Determine the [X, Y] coordinate at the center of the cell enclosing the given text.  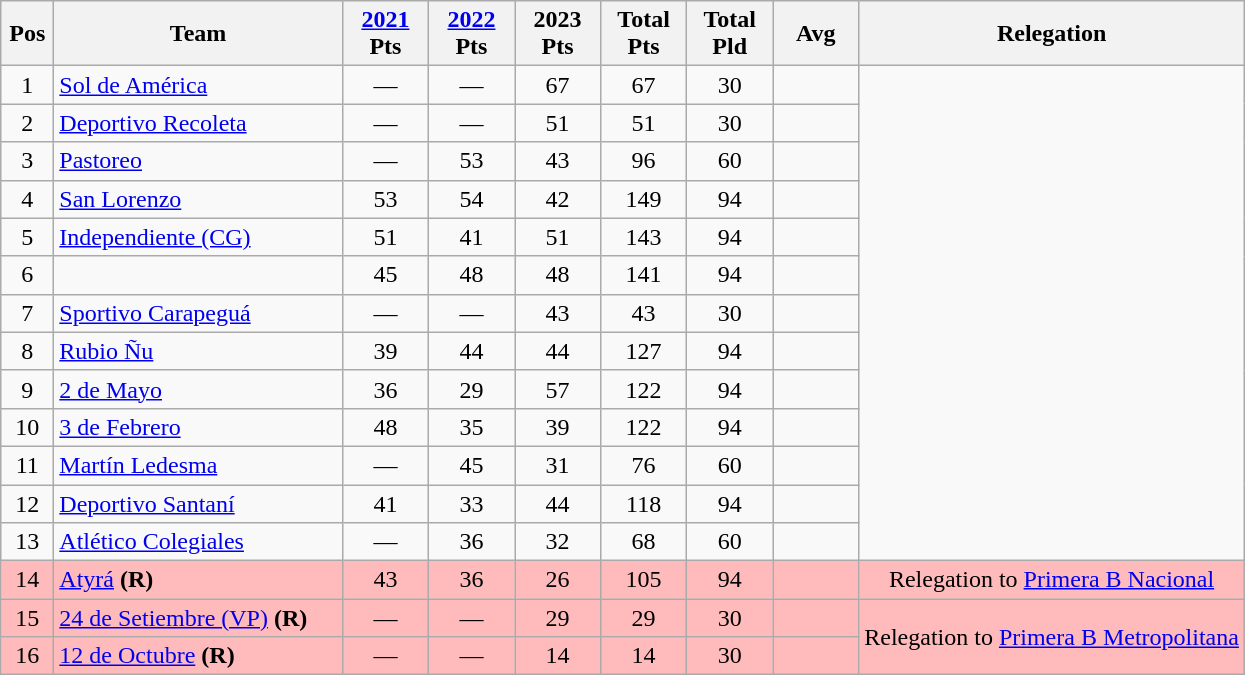
149 [644, 199]
San Lorenzo [198, 199]
9 [28, 389]
76 [644, 465]
7 [28, 313]
8 [28, 351]
6 [28, 275]
10 [28, 427]
96 [644, 161]
105 [644, 580]
2022Pts [471, 34]
Avg [816, 34]
143 [644, 237]
4 [28, 199]
Relegation to Primera B Nacional [1052, 580]
Team [198, 34]
127 [644, 351]
Sportivo Carapeguá [198, 313]
141 [644, 275]
16 [28, 656]
2023Pts [557, 34]
Atyrá (R) [198, 580]
Pos [28, 34]
31 [557, 465]
12 de Octubre (R) [198, 656]
Deportivo Recoleta [198, 123]
2021Pts [385, 34]
Relegation to Primera B Metropolitana [1052, 637]
11 [28, 465]
35 [471, 427]
Atlético Colegiales [198, 542]
Deportivo Santaní [198, 503]
Rubio Ñu [198, 351]
Sol de América [198, 85]
Relegation [1052, 34]
TotalPld [730, 34]
68 [644, 542]
12 [28, 503]
33 [471, 503]
5 [28, 237]
42 [557, 199]
32 [557, 542]
3 de Febrero [198, 427]
TotalPts [644, 34]
15 [28, 618]
Martín Ledesma [198, 465]
13 [28, 542]
Pastoreo [198, 161]
26 [557, 580]
1 [28, 85]
24 de Setiembre (VP) (R) [198, 618]
54 [471, 199]
3 [28, 161]
2 [28, 123]
2 de Mayo [198, 389]
57 [557, 389]
Independiente (CG) [198, 237]
118 [644, 503]
